Scan for the cell matching the given text and deliver its (x, y) coordinate at center. 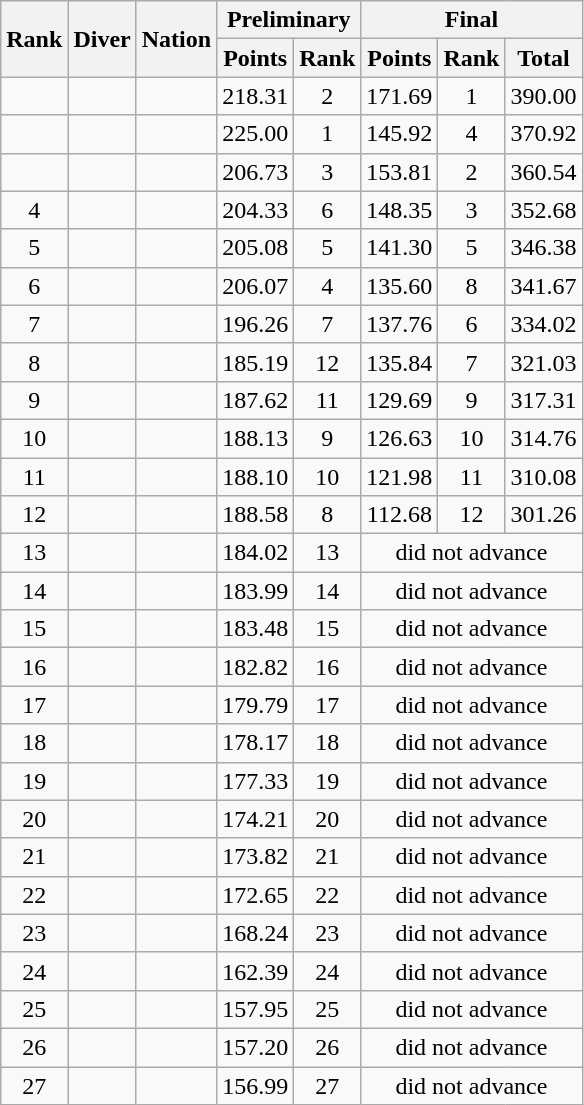
156.99 (256, 1085)
129.69 (400, 400)
Preliminary (289, 20)
162.39 (256, 971)
188.13 (256, 438)
Diver (102, 39)
137.76 (400, 324)
360.54 (544, 172)
196.26 (256, 324)
301.26 (544, 515)
174.21 (256, 819)
177.33 (256, 781)
206.73 (256, 172)
182.82 (256, 667)
Total (544, 58)
314.76 (544, 438)
390.00 (544, 96)
187.62 (256, 400)
112.68 (400, 515)
148.35 (400, 210)
188.10 (256, 477)
168.24 (256, 933)
184.02 (256, 553)
205.08 (256, 248)
183.99 (256, 591)
341.67 (544, 286)
218.31 (256, 96)
310.08 (544, 477)
185.19 (256, 362)
135.84 (400, 362)
121.98 (400, 477)
334.02 (544, 324)
172.65 (256, 895)
Nation (176, 39)
178.17 (256, 743)
171.69 (400, 96)
352.68 (544, 210)
317.31 (544, 400)
346.38 (544, 248)
157.95 (256, 1009)
173.82 (256, 857)
321.03 (544, 362)
141.30 (400, 248)
126.63 (400, 438)
157.20 (256, 1047)
135.60 (400, 286)
183.48 (256, 629)
204.33 (256, 210)
370.92 (544, 134)
153.81 (400, 172)
206.07 (256, 286)
179.79 (256, 705)
225.00 (256, 134)
145.92 (400, 134)
Final (472, 20)
188.58 (256, 515)
